Detect which cell encompasses the target text, then output its [X, Y] center coordinate. 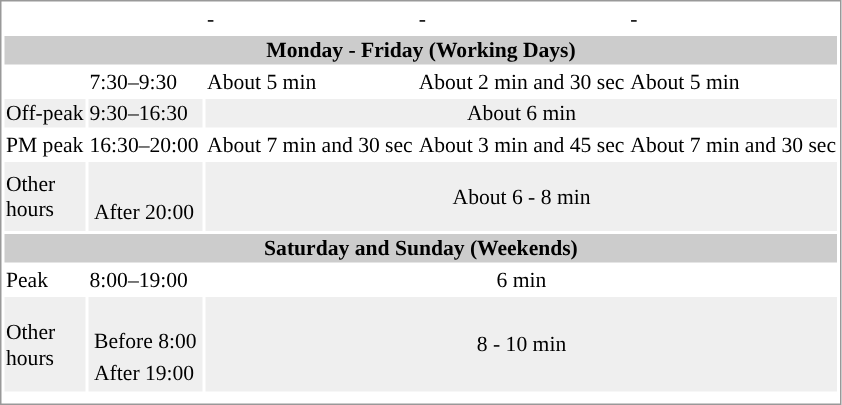
7:30–9:30 [146, 82]
About 6 - 8 min [522, 196]
8:00–19:00 [146, 280]
Before 8:00 [146, 341]
About 6 min [522, 113]
9:30–16:30 [146, 113]
After 19:00 [146, 372]
PM peak [44, 144]
About 2 min and 30 sec [522, 82]
16:30–20:00 [146, 144]
Before 8:00 After 19:00 [146, 344]
8 - 10 min [522, 344]
About 3 min and 45 sec [522, 144]
Saturday and Sunday (Weekends) [420, 248]
Peak [44, 280]
Off-peak [44, 113]
Monday - Friday (Working Days) [420, 50]
6 min [522, 280]
